Identify which cell holds the provided text, then report its (X, Y) central coordinate. 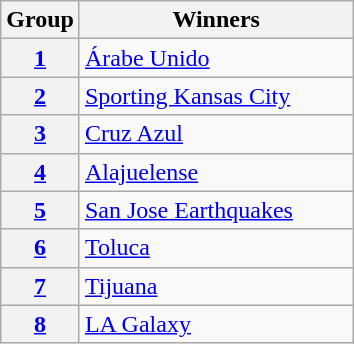
7 (40, 286)
6 (40, 248)
Toluca (216, 248)
5 (40, 210)
Alajuelense (216, 172)
Sporting Kansas City (216, 96)
3 (40, 134)
Árabe Unido (216, 58)
8 (40, 324)
San Jose Earthquakes (216, 210)
Group (40, 20)
Winners (216, 20)
LA Galaxy (216, 324)
4 (40, 172)
1 (40, 58)
Tijuana (216, 286)
Cruz Azul (216, 134)
2 (40, 96)
